Provide the [x, y] coordinate of the cell's center where the given text is located.  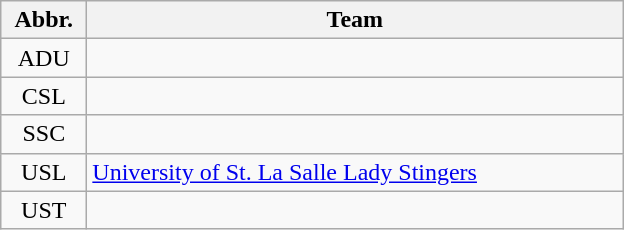
University of St. La Salle Lady Stingers [355, 172]
Team [355, 20]
ADU [44, 58]
CSL [44, 96]
SSC [44, 134]
Abbr. [44, 20]
UST [44, 210]
USL [44, 172]
